Capture the cell that displays the provided text and extract its (x, y) central coordinate. 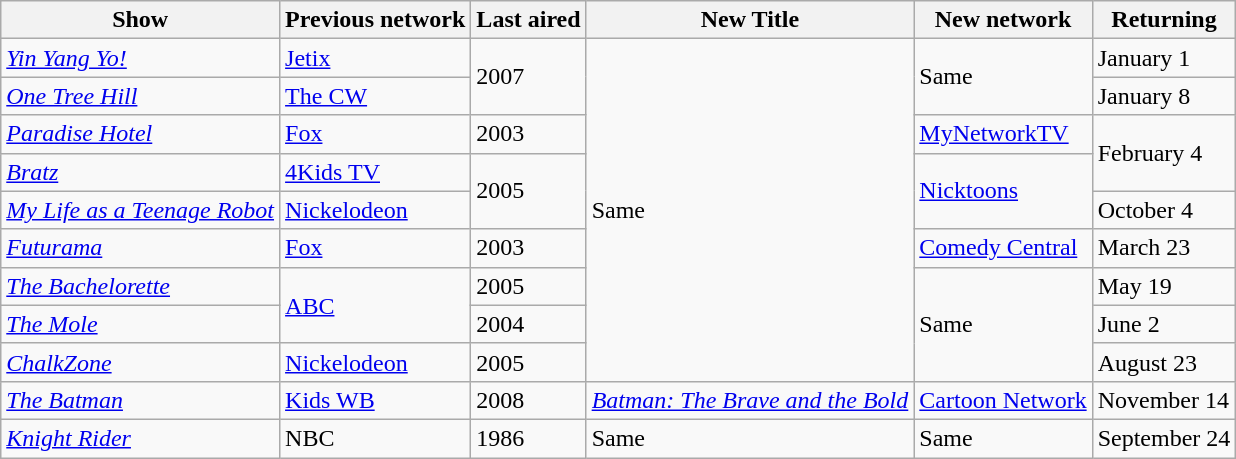
Returning (1164, 20)
May 19 (1164, 286)
August 23 (1164, 362)
Bratz (140, 172)
Batman: The Brave and the Bold (750, 400)
NBC (376, 438)
October 4 (1164, 210)
November 14 (1164, 400)
Jetix (376, 58)
2008 (528, 400)
Yin Yang Yo! (140, 58)
The Bachelorette (140, 286)
2007 (528, 77)
January 8 (1164, 96)
Knight Rider (140, 438)
4Kids TV (376, 172)
Paradise Hotel (140, 134)
June 2 (1164, 324)
The CW (376, 96)
March 23 (1164, 248)
January 1 (1164, 58)
2004 (528, 324)
New Title (750, 20)
1986 (528, 438)
Comedy Central (1003, 248)
The Mole (140, 324)
September 24 (1164, 438)
Nicktoons (1003, 191)
My Life as a Teenage Robot (140, 210)
Kids WB (376, 400)
ChalkZone (140, 362)
Cartoon Network (1003, 400)
Futurama (140, 248)
The Batman (140, 400)
Show (140, 20)
One Tree Hill (140, 96)
New network (1003, 20)
Last aired (528, 20)
February 4 (1164, 153)
ABC (376, 305)
MyNetworkTV (1003, 134)
Previous network (376, 20)
